Provide the (X, Y) coordinate of the cell's center where the given text is located.  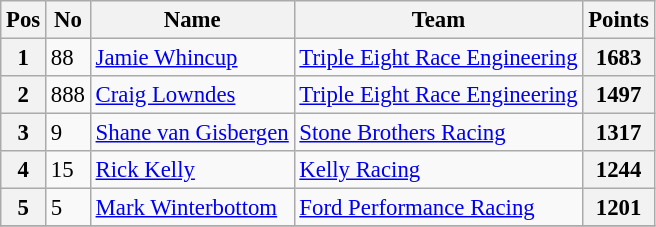
1317 (618, 133)
1497 (618, 95)
Ford Performance Racing (438, 208)
888 (68, 95)
Mark Winterbottom (192, 208)
Kelly Racing (438, 170)
15 (68, 170)
Stone Brothers Racing (438, 133)
88 (68, 58)
1244 (618, 170)
Points (618, 20)
3 (24, 133)
Shane van Gisbergen (192, 133)
1 (24, 58)
Jamie Whincup (192, 58)
Team (438, 20)
4 (24, 170)
2 (24, 95)
Name (192, 20)
Rick Kelly (192, 170)
1683 (618, 58)
Craig Lowndes (192, 95)
No (68, 20)
9 (68, 133)
Pos (24, 20)
1201 (618, 208)
